Determine the (X, Y) coordinate at the center of the cell enclosing the given text.  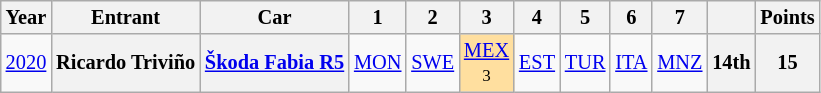
MEX3 (486, 63)
5 (585, 17)
6 (631, 17)
15 (788, 63)
SWE (432, 63)
ITA (631, 63)
Year (26, 17)
4 (537, 17)
Ricardo Triviño (126, 63)
7 (680, 17)
2 (432, 17)
1 (378, 17)
Car (274, 17)
MNZ (680, 63)
Škoda Fabia R5 (274, 63)
MON (378, 63)
3 (486, 17)
2020 (26, 63)
Entrant (126, 17)
Points (788, 17)
14th (731, 63)
EST (537, 63)
TUR (585, 63)
